For the text-containing cell, return its midpoint in [x, y] coordinate format. 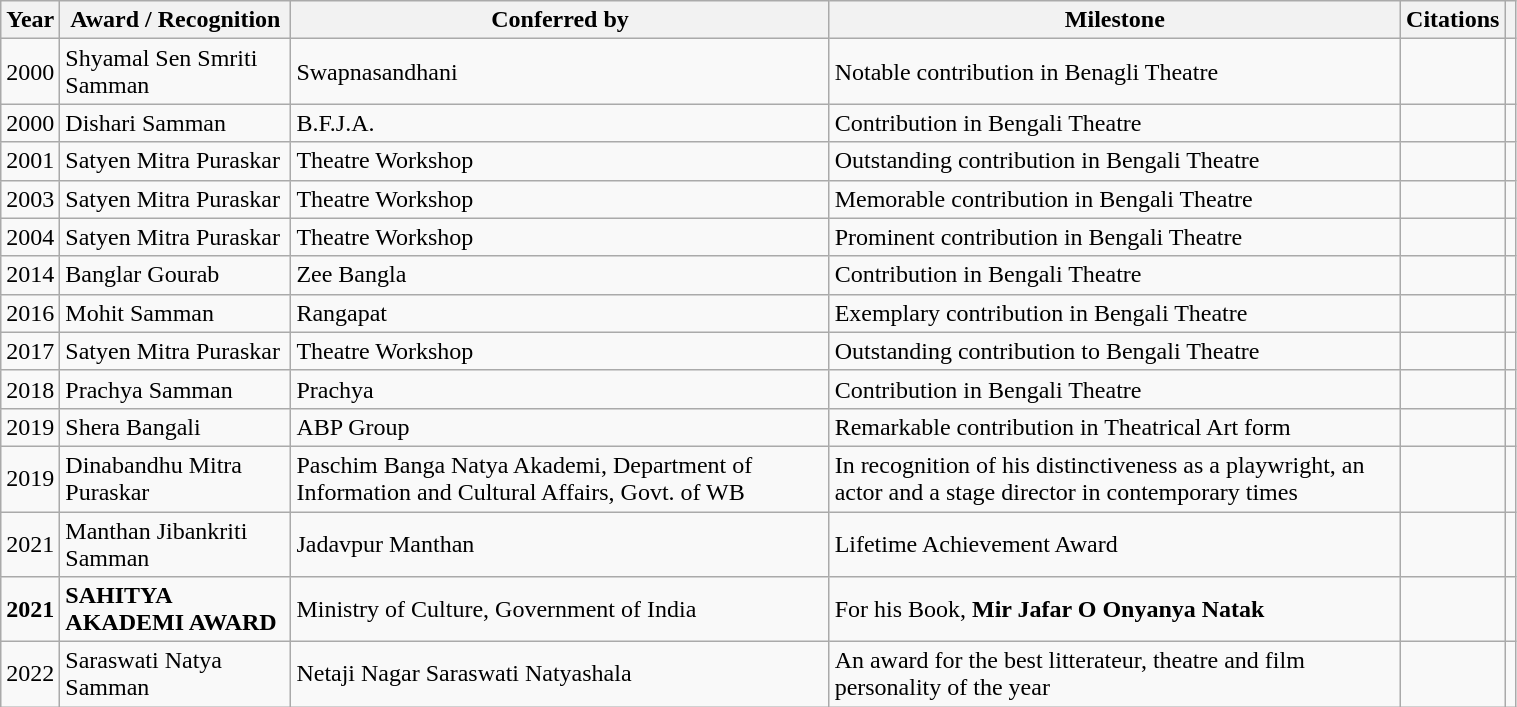
2004 [30, 237]
2022 [30, 674]
Conferred by [560, 20]
Year [30, 20]
2014 [30, 275]
Remarkable contribution in Theatrical Art form [1114, 427]
Citations [1453, 20]
Manthan Jibankriti Samman [176, 544]
2016 [30, 313]
Paschim Banga Natya Akademi, Department of Information and Cultural Affairs, Govt. of WB [560, 478]
Memorable contribution in Bengali Theatre [1114, 199]
Banglar Gourab [176, 275]
In recognition of his distinctiveness as a playwright, an actor and a stage director in contemporary times [1114, 478]
SAHITYA AKADEMI AWARD [176, 610]
Outstanding contribution in Bengali Theatre [1114, 161]
Shyamal Sen Smriti Samman [176, 72]
Prominent contribution in Bengali Theatre [1114, 237]
Swapnasandhani [560, 72]
2018 [30, 389]
Award / Recognition [176, 20]
Dishari Samman [176, 123]
2003 [30, 199]
Netaji Nagar Saraswati Natyashala [560, 674]
Jadavpur Manthan [560, 544]
Lifetime Achievement Award [1114, 544]
Exemplary contribution in Bengali Theatre [1114, 313]
Prachya Samman [176, 389]
Rangapat [560, 313]
Dinabandhu Mitra Puraskar [176, 478]
2001 [30, 161]
Notable contribution in Benagli Theatre [1114, 72]
An award for the best litterateur, theatre and film personality of the year [1114, 674]
For his Book, Mir Jafar O Onyanya Natak [1114, 610]
Prachya [560, 389]
Mohit Samman [176, 313]
Zee Bangla [560, 275]
ABP Group [560, 427]
Milestone [1114, 20]
Saraswati Natya Samman [176, 674]
Ministry of Culture, Government of India [560, 610]
Shera Bangali [176, 427]
2017 [30, 351]
Outstanding contribution to Bengali Theatre [1114, 351]
B.F.J.A. [560, 123]
